Detect which cell encompasses the target text, then output its [x, y] center coordinate. 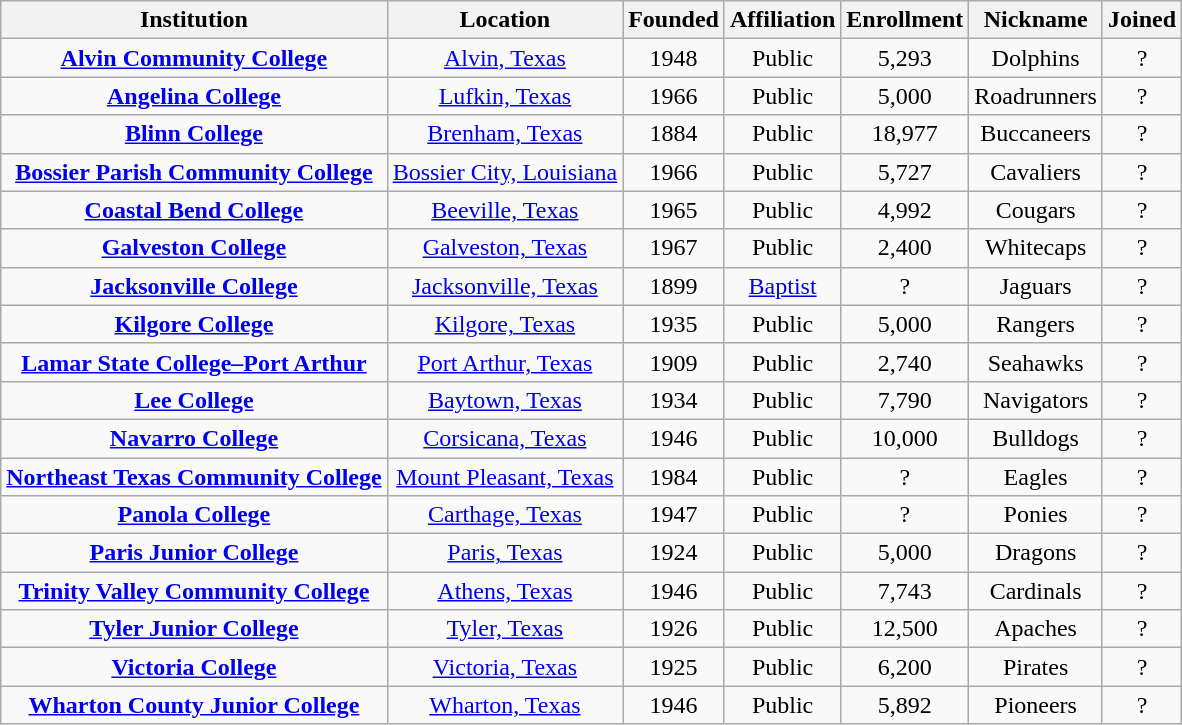
1909 [674, 362]
Rangers [1036, 324]
Carthage, Texas [505, 515]
Athens, Texas [505, 591]
Lee College [194, 400]
Wharton, Texas [505, 705]
Alvin Community College [194, 58]
Paris, Texas [505, 553]
Roadrunners [1036, 96]
Lufkin, Texas [505, 96]
1965 [674, 210]
Tyler Junior College [194, 629]
Wharton County Junior College [194, 705]
Cardinals [1036, 591]
1926 [674, 629]
Bossier Parish Community College [194, 172]
Jacksonville College [194, 286]
4,992 [905, 210]
Lamar State College–Port Arthur [194, 362]
Corsicana, Texas [505, 438]
Pioneers [1036, 705]
Tyler, Texas [505, 629]
Ponies [1036, 515]
Jaguars [1036, 286]
Navarro College [194, 438]
Buccaneers [1036, 134]
Dolphins [1036, 58]
Mount Pleasant, Texas [505, 477]
Pirates [1036, 667]
Blinn College [194, 134]
Location [505, 20]
Dragons [1036, 553]
Baptist [782, 286]
Kilgore College [194, 324]
1948 [674, 58]
Victoria, Texas [505, 667]
Victoria College [194, 667]
Cavaliers [1036, 172]
Whitecaps [1036, 248]
7,743 [905, 591]
Kilgore, Texas [505, 324]
1967 [674, 248]
Baytown, Texas [505, 400]
Brenham, Texas [505, 134]
Northeast Texas Community College [194, 477]
Cougars [1036, 210]
Founded [674, 20]
1984 [674, 477]
Coastal Bend College [194, 210]
Beeville, Texas [505, 210]
5,727 [905, 172]
Bossier City, Louisiana [505, 172]
Galveston, Texas [505, 248]
10,000 [905, 438]
6,200 [905, 667]
2,740 [905, 362]
2,400 [905, 248]
7,790 [905, 400]
Paris Junior College [194, 553]
1935 [674, 324]
Alvin, Texas [505, 58]
Enrollment [905, 20]
Apaches [1036, 629]
Panola College [194, 515]
5,892 [905, 705]
1924 [674, 553]
Institution [194, 20]
Angelina College [194, 96]
Trinity Valley Community College [194, 591]
1884 [674, 134]
1947 [674, 515]
1899 [674, 286]
1934 [674, 400]
Nickname [1036, 20]
Seahawks [1036, 362]
12,500 [905, 629]
5,293 [905, 58]
Galveston College [194, 248]
Eagles [1036, 477]
18,977 [905, 134]
Jacksonville, Texas [505, 286]
Navigators [1036, 400]
1925 [674, 667]
Affiliation [782, 20]
Joined [1142, 20]
Bulldogs [1036, 438]
Port Arthur, Texas [505, 362]
